For the text-containing cell, return its midpoint in [X, Y] coordinate format. 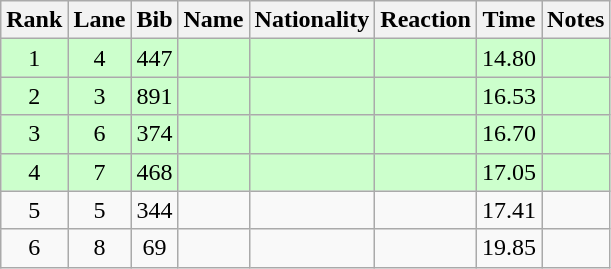
17.05 [510, 172]
2 [34, 96]
468 [154, 172]
374 [154, 134]
Name [214, 20]
19.85 [510, 248]
Bib [154, 20]
Rank [34, 20]
17.41 [510, 210]
Nationality [312, 20]
1 [34, 58]
891 [154, 96]
344 [154, 210]
69 [154, 248]
14.80 [510, 58]
Lane [100, 20]
8 [100, 248]
16.53 [510, 96]
16.70 [510, 134]
Time [510, 20]
Reaction [426, 20]
Notes [576, 20]
447 [154, 58]
7 [100, 172]
